Provide the (x, y) coordinate of the cell's center where the given text is located.  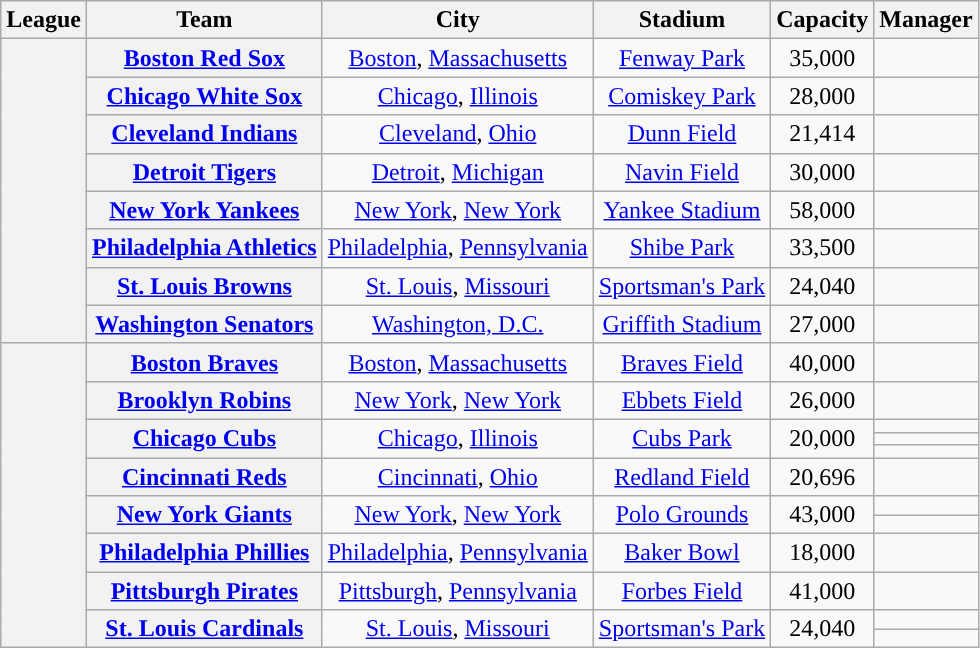
35,000 (822, 58)
Cleveland Indians (204, 134)
18,000 (822, 553)
Baker Bowl (682, 553)
Cincinnati Reds (204, 477)
58,000 (822, 210)
Forbes Field (682, 591)
20,000 (822, 438)
City (458, 20)
Cubs Park (682, 438)
40,000 (822, 362)
Chicago Cubs (204, 438)
Braves Field (682, 362)
Philadelphia Athletics (204, 248)
26,000 (822, 400)
Boston Braves (204, 362)
Washington, D.C. (458, 324)
League (44, 20)
Fenway Park (682, 58)
Pittsburgh Pirates (204, 591)
Brooklyn Robins (204, 400)
28,000 (822, 96)
Philadelphia Phillies (204, 553)
Polo Grounds (682, 515)
St. Louis Cardinals (204, 629)
33,500 (822, 248)
Detroit Tigers (204, 172)
27,000 (822, 324)
Cleveland, Ohio (458, 134)
New York Yankees (204, 210)
Boston Red Sox (204, 58)
Comiskey Park (682, 96)
20,696 (822, 477)
St. Louis Browns (204, 286)
Cincinnati, Ohio (458, 477)
Detroit, Michigan (458, 172)
New York Giants (204, 515)
Stadium (682, 20)
Team (204, 20)
Ebbets Field (682, 400)
Chicago White Sox (204, 96)
Capacity (822, 20)
43,000 (822, 515)
Redland Field (682, 477)
Washington Senators (204, 324)
Navin Field (682, 172)
41,000 (822, 591)
Dunn Field (682, 134)
21,414 (822, 134)
Yankee Stadium (682, 210)
Shibe Park (682, 248)
Griffith Stadium (682, 324)
30,000 (822, 172)
Pittsburgh, Pennsylvania (458, 591)
Manager (926, 20)
